Capture the cell that displays the provided text and extract its [x, y] central coordinate. 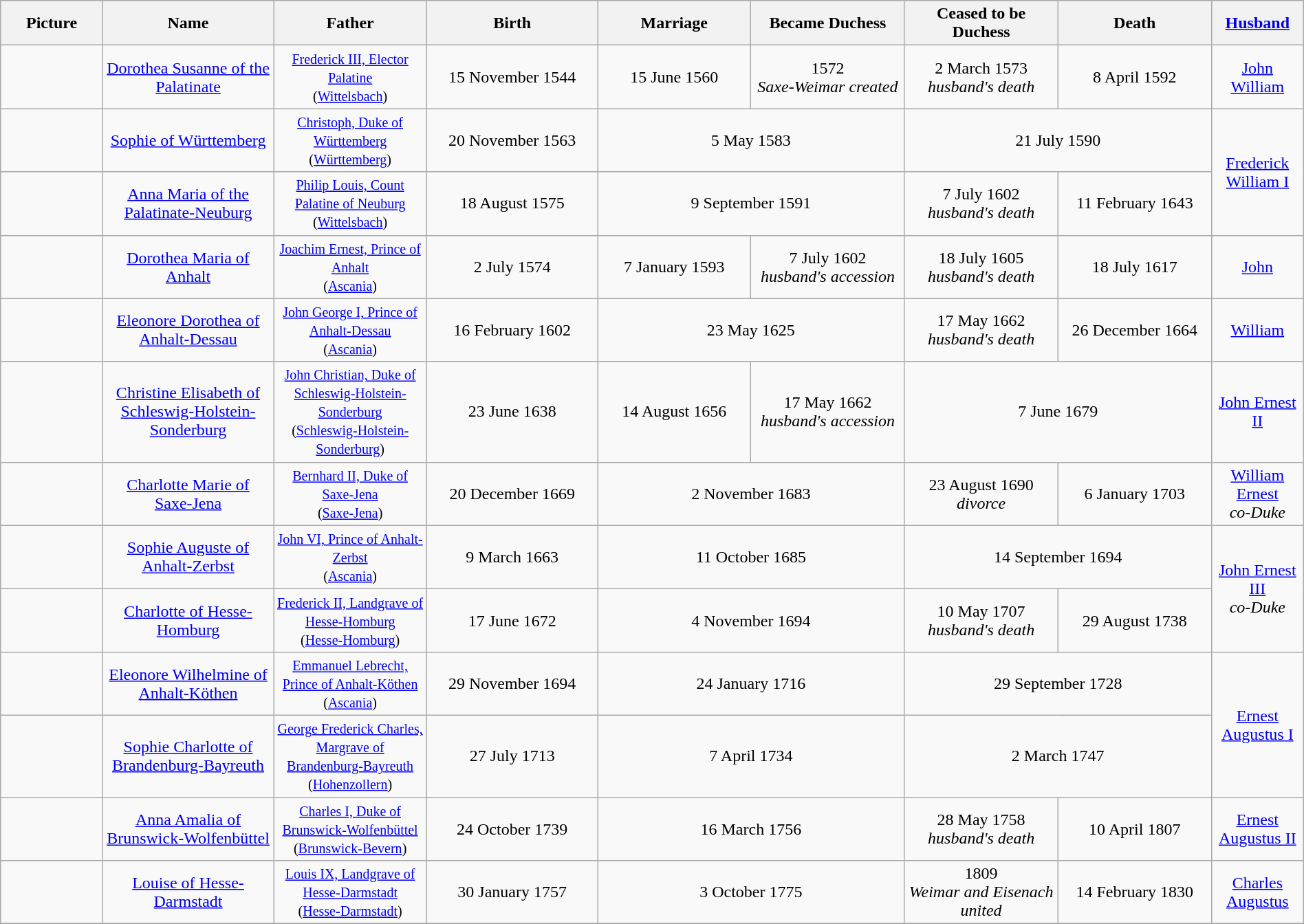
Name [188, 23]
Sophie Charlotte of Brandenburg-Bayreuth [188, 756]
16 March 1756 [751, 829]
23 August 1690divorce [981, 494]
9 September 1591 [751, 203]
Frederick II, Landgrave of Hesse-Homburg(Hesse-Homburg) [351, 620]
20 November 1563 [512, 140]
7 April 1734 [751, 756]
16 February 1602 [512, 330]
7 January 1593 [674, 267]
23 June 1638 [512, 412]
Death [1135, 23]
John Ernest II [1257, 412]
9 March 1663 [512, 557]
6 January 1703 [1135, 494]
15 June 1560 [674, 77]
Eleonore Wilhelmine of Anhalt-Köthen [188, 683]
Louis IX, Landgrave of Hesse-Darmstadt(Hesse-Darmstadt) [351, 892]
10 May 1707husband's death [981, 620]
Frederick William I [1257, 172]
24 October 1739 [512, 829]
11 October 1685 [751, 557]
17 May 1662husband's accession [828, 412]
William Ernest co-Duke [1257, 494]
8 April 1592 [1135, 77]
18 August 1575 [512, 203]
Sophie Auguste of Anhalt-Zerbst [188, 557]
Ernest Augustus I [1257, 725]
Anna Amalia of Brunswick-Wolfenbüttel [188, 829]
John Ernest III co-Duke [1257, 588]
Dorothea Susanne of the Palatinate [188, 77]
24 January 1716 [751, 683]
John William [1257, 77]
Charles Augustus [1257, 892]
Dorothea Maria of Anhalt [188, 267]
Christoph, Duke of Württemberg(Württemberg) [351, 140]
18 July 1617 [1135, 267]
14 February 1830 [1135, 892]
Emmanuel Lebrecht, Prince of Anhalt-Köthen(Ascania) [351, 683]
Became Duchess [828, 23]
Charlotte Marie of Saxe-Jena [188, 494]
Joachim Ernest, Prince of Anhalt(Ascania) [351, 267]
2 July 1574 [512, 267]
Philip Louis, Count Palatine of Neuburg(Wittelsbach) [351, 203]
3 October 1775 [751, 892]
4 November 1694 [751, 620]
Frederick III, Elector Palatine(Wittelsbach) [351, 77]
Ceased to be Duchess [981, 23]
30 January 1757 [512, 892]
Christine Elisabeth of Schleswig-Holstein-Sonderburg [188, 412]
Eleonore Dorothea of Anhalt-Dessau [188, 330]
John Christian, Duke of Schleswig-Holstein-Sonderburg(Schleswig-Holstein-Sonderburg) [351, 412]
John George I, Prince of Anhalt-Dessau(Ascania) [351, 330]
Marriage [674, 23]
29 November 1694 [512, 683]
Charles I, Duke of Brunswick-Wolfenbüttel(Brunswick-Bevern) [351, 829]
Anna Maria of the Palatinate-Neuburg [188, 203]
20 December 1669 [512, 494]
14 August 1656 [674, 412]
George Frederick Charles, Margrave of Brandenburg-Bayreuth(Hohenzollern) [351, 756]
Father [351, 23]
29 September 1728 [1058, 683]
17 June 1672 [512, 620]
7 July 1602husband's accession [828, 267]
17 May 1662husband's death [981, 330]
Ernest Augustus II [1257, 829]
Sophie of Württemberg [188, 140]
Birth [512, 23]
11 February 1643 [1135, 203]
18 July 1605husband's death [981, 267]
14 September 1694 [1058, 557]
7 June 1679 [1058, 412]
21 July 1590 [1058, 140]
2 March 1747 [1058, 756]
Picture [52, 23]
Louise of Hesse-Darmstadt [188, 892]
1809Weimar and Eisenach united [981, 892]
2 November 1683 [751, 494]
28 May 1758husband's death [981, 829]
Husband [1257, 23]
1572Saxe-Weimar created [828, 77]
John VI, Prince of Anhalt-Zerbst(Ascania) [351, 557]
John [1257, 267]
23 May 1625 [751, 330]
Charlotte of Hesse-Homburg [188, 620]
10 April 1807 [1135, 829]
7 July 1602husband's death [981, 203]
15 November 1544 [512, 77]
5 May 1583 [751, 140]
2 March 1573husband's death [981, 77]
26 December 1664 [1135, 330]
Bernhard II, Duke of Saxe-Jena(Saxe-Jena) [351, 494]
27 July 1713 [512, 756]
William [1257, 330]
29 August 1738 [1135, 620]
